Pinpoint the cell where the given text exists, returning its [x, y] midpoint coordinate. 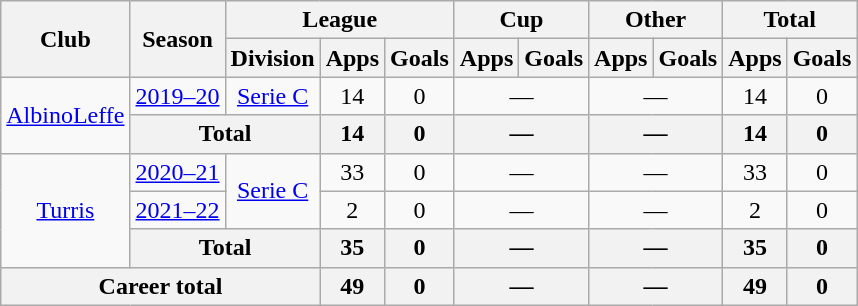
Season [178, 39]
2021–22 [178, 210]
Other [656, 20]
Club [66, 39]
Cup [521, 20]
Career total [160, 286]
2020–21 [178, 172]
Division [272, 58]
2019–20 [178, 96]
AlbinoLeffe [66, 115]
Turris [66, 210]
League [340, 20]
